Locate the cell with the specified text and output its (x, y) center coordinate. 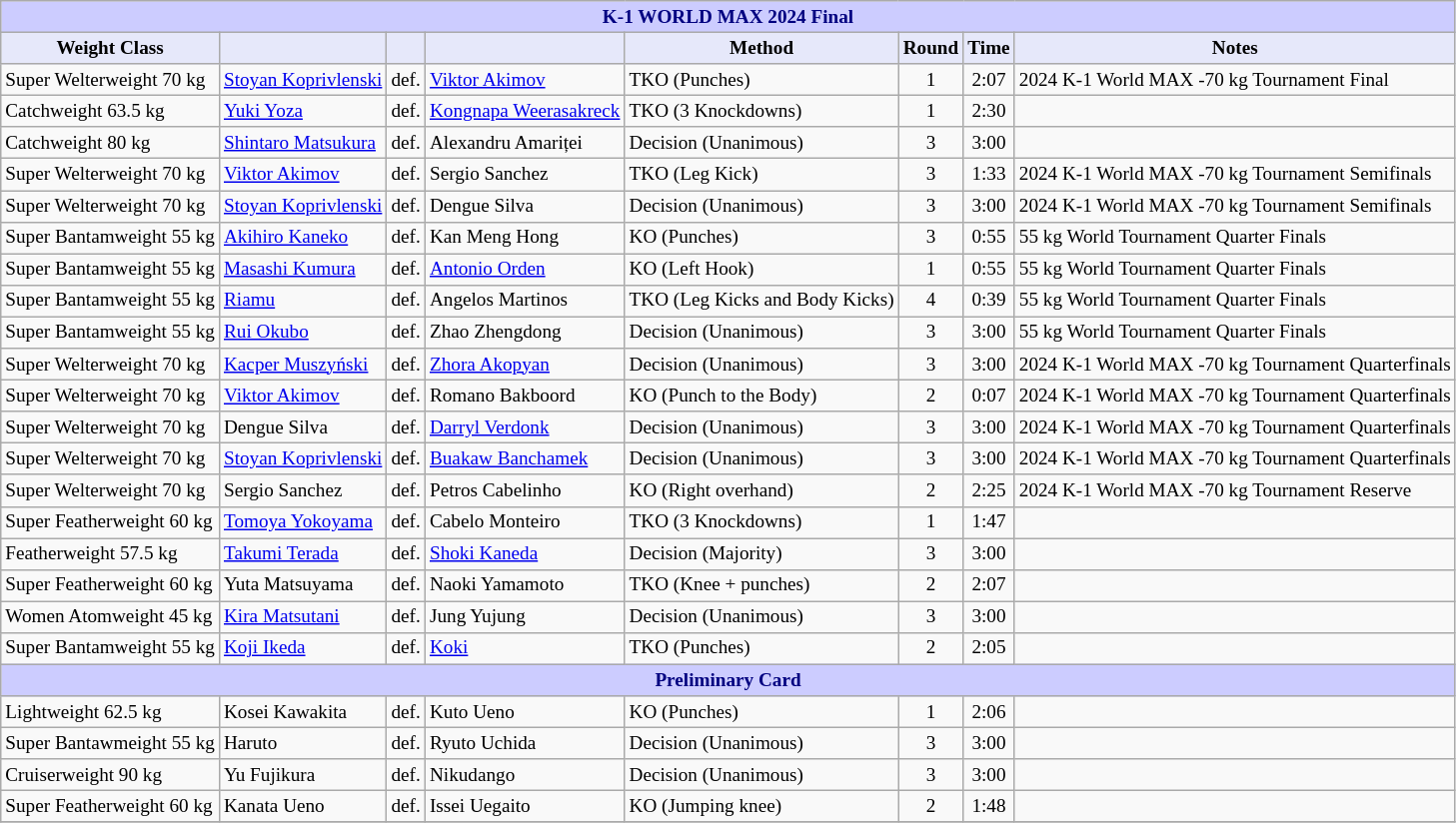
2024 K-1 World MAX -70 kg Tournament Final (1235, 80)
Kuto Ueno (525, 712)
Kongnapa Weerasakreck (525, 111)
TKO (Leg Kick) (761, 175)
Haruto (303, 743)
Takumi Terada (303, 553)
Issei Uegaito (525, 807)
Kosei Kawakita (303, 712)
Shoki Kaneda (525, 553)
Darryl Verdonk (525, 427)
Lightweight 62.5 kg (110, 712)
Round (931, 48)
Women Atomweight 45 kg (110, 617)
Method (761, 48)
Alexandru Amariței (525, 143)
Antonio Orden (525, 270)
Ryuto Uchida (525, 743)
KO (Right overhand) (761, 490)
2:30 (989, 111)
Weight Class (110, 48)
4 (931, 301)
Zhora Akopyan (525, 365)
Petros Cabelinho (525, 490)
Yuki Yoza (303, 111)
TKO (Knee + punches) (761, 585)
K-1 WORLD MAX 2024 Final (728, 17)
Preliminary Card (728, 680)
2:25 (989, 490)
Catchweight 80 kg (110, 143)
Shintaro Matsukura (303, 143)
TKO (Leg Kicks and Body Kicks) (761, 301)
1:33 (989, 175)
0:07 (989, 396)
Masashi Kumura (303, 270)
Time (989, 48)
Buakaw Banchamek (525, 459)
Notes (1235, 48)
Featherweight 57.5 kg (110, 553)
Koki (525, 648)
KO (Punch to the Body) (761, 396)
Zhao Zhengdong (525, 333)
1:48 (989, 807)
KO (Left Hook) (761, 270)
Super Bantawmeight 55 kg (110, 743)
Catchweight 63.5 kg (110, 111)
Kacper Muszyński (303, 365)
Decision (Majority) (761, 553)
Angelos Martinos (525, 301)
Kira Matsutani (303, 617)
Koji Ikeda (303, 648)
Cabelo Monteiro (525, 522)
KO (Jumping knee) (761, 807)
Kan Meng Hong (525, 238)
Riamu (303, 301)
Cruiserweight 90 kg (110, 775)
Yu Fujikura (303, 775)
Akihiro Kaneko (303, 238)
Romano Bakboord (525, 396)
0:39 (989, 301)
2024 K-1 World MAX -70 kg Tournament Reserve (1235, 490)
Tomoya Yokoyama (303, 522)
Yuta Matsuyama (303, 585)
2:05 (989, 648)
Naoki Yamamoto (525, 585)
Rui Okubo (303, 333)
Kanata Ueno (303, 807)
Nikudango (525, 775)
1:47 (989, 522)
Jung Yujung (525, 617)
2:06 (989, 712)
